Extract the [X, Y] coordinate from the center of the cell holding the provided text.  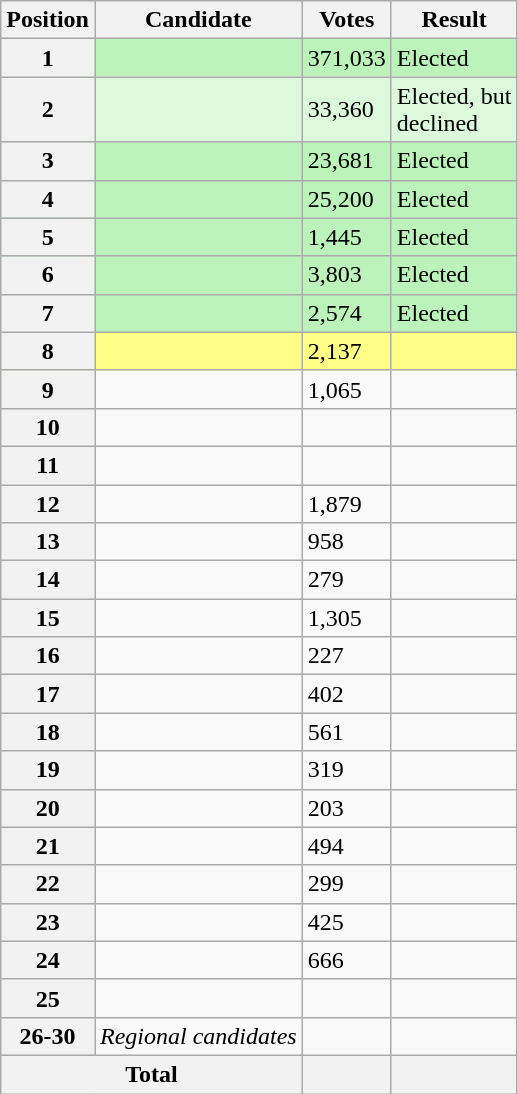
Votes [346, 20]
Position [48, 20]
6 [48, 275]
24 [48, 960]
14 [48, 580]
279 [346, 580]
25,200 [346, 199]
3,803 [346, 275]
561 [346, 732]
21 [48, 846]
1 [48, 58]
299 [346, 884]
666 [346, 960]
227 [346, 656]
Regional candidates [198, 1036]
5 [48, 237]
4 [48, 199]
3 [48, 161]
425 [346, 922]
13 [48, 542]
Candidate [198, 20]
26-30 [48, 1036]
2 [48, 110]
1,305 [346, 618]
18 [48, 732]
203 [346, 808]
494 [346, 846]
22 [48, 884]
19 [48, 770]
10 [48, 427]
319 [346, 770]
1,065 [346, 389]
371,033 [346, 58]
7 [48, 313]
2,137 [346, 351]
25 [48, 998]
16 [48, 656]
17 [48, 694]
15 [48, 618]
1,879 [346, 503]
20 [48, 808]
2,574 [346, 313]
Total [152, 1074]
23 [48, 922]
12 [48, 503]
9 [48, 389]
33,360 [346, 110]
958 [346, 542]
8 [48, 351]
11 [48, 465]
Result [454, 20]
Elected, butdeclined [454, 110]
402 [346, 694]
23,681 [346, 161]
1,445 [346, 237]
